Determine the (x, y) coordinate at the center of the cell enclosing the given text.  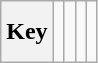
Key (27, 32)
